Locate the cell with the specified text and output its (x, y) center coordinate. 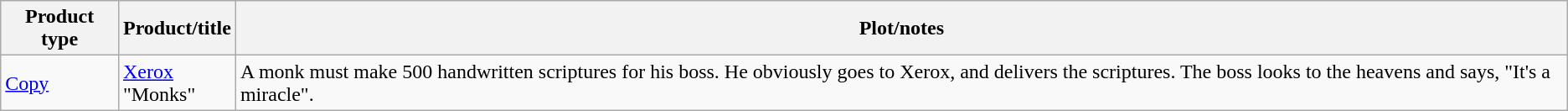
Copy (60, 82)
Plot/notes (901, 29)
Xerox"Monks" (177, 82)
Product/title (177, 29)
Product type (60, 29)
